Return [x, y] of the center of cell containing provided text 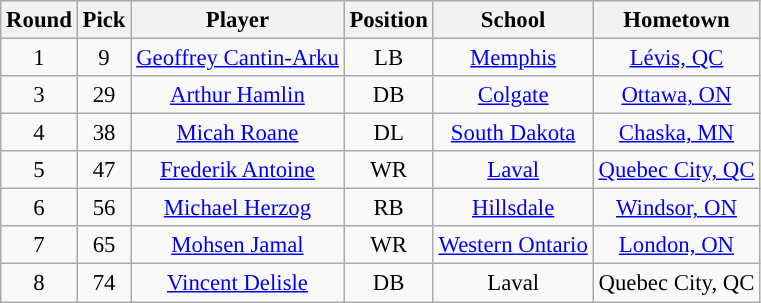
7 [39, 245]
47 [104, 170]
Mohsen Jamal [238, 245]
74 [104, 283]
Chaska, MN [676, 133]
Memphis [513, 58]
3 [39, 95]
Hillsdale [513, 208]
Player [238, 20]
Frederik Antoine [238, 170]
Geoffrey Cantin-Arku [238, 58]
South Dakota [513, 133]
Lévis, QC [676, 58]
Colgate [513, 95]
4 [39, 133]
Ottawa, ON [676, 95]
RB [388, 208]
38 [104, 133]
29 [104, 95]
Vincent Delisle [238, 283]
56 [104, 208]
Windsor, ON [676, 208]
Round [39, 20]
Pick [104, 20]
LB [388, 58]
DL [388, 133]
Micah Roane [238, 133]
Position [388, 20]
London, ON [676, 245]
Western Ontario [513, 245]
Hometown [676, 20]
Arthur Hamlin [238, 95]
6 [39, 208]
8 [39, 283]
1 [39, 58]
School [513, 20]
5 [39, 170]
9 [104, 58]
Michael Herzog [238, 208]
65 [104, 245]
